Scan for the cell matching the given text and deliver its [x, y] coordinate at center. 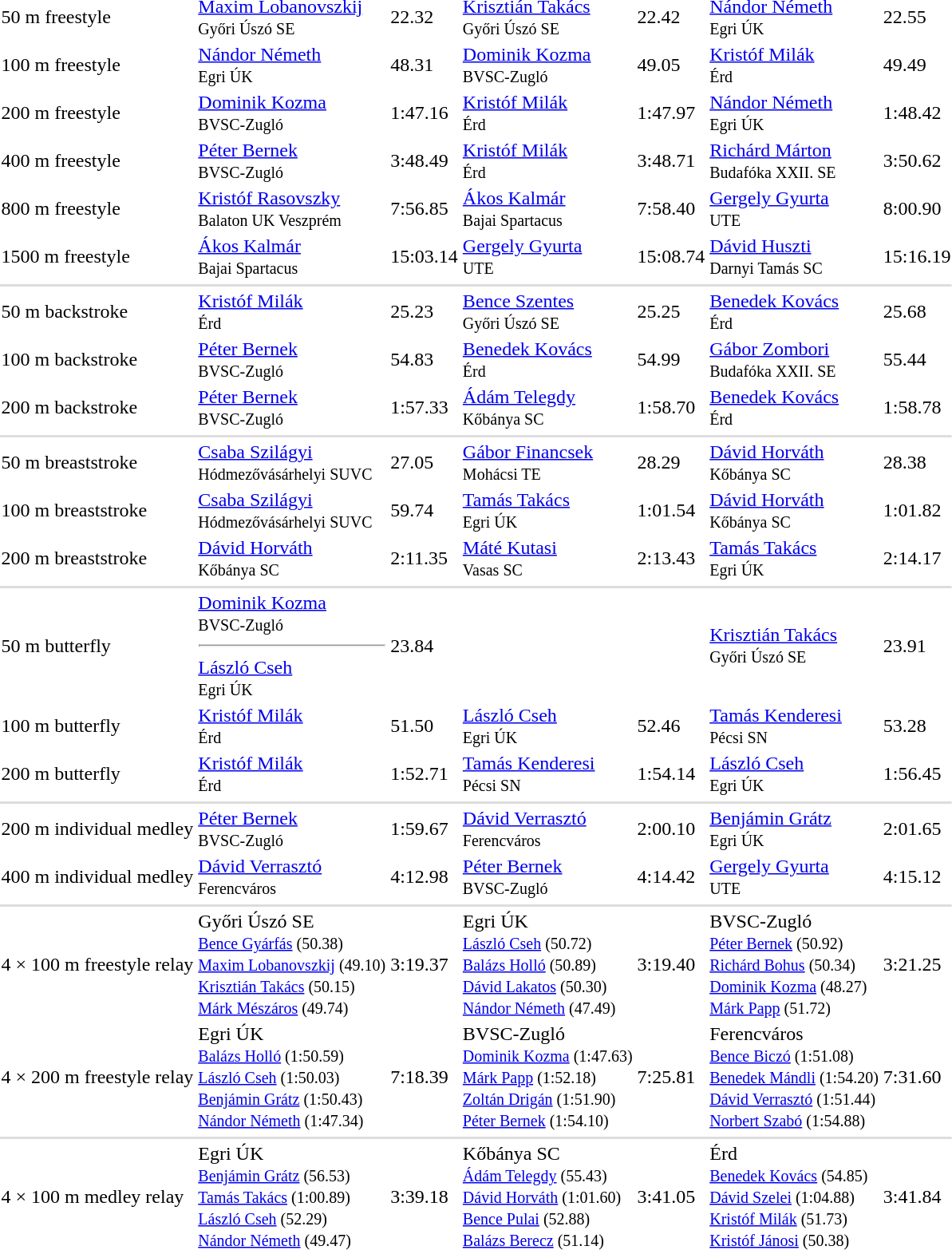
53.28 [917, 726]
Dávid Huszti Darnyi Tamás SC [795, 257]
25.23 [425, 311]
3:19.37 [425, 964]
7:25.81 [671, 1077]
7:31.60 [917, 1077]
25.68 [917, 311]
55.44 [917, 359]
49.49 [917, 65]
1:01.82 [917, 511]
BVSC-ZuglóDominik Kozma (1:47.63) Márk Papp (1:52.18) Zoltán Drigán (1:51.90) Péter Bernek (1:54.10) [547, 1077]
4 × 200 m freestyle relay [97, 1077]
59.74 [425, 511]
23.91 [917, 646]
3:19.40 [671, 964]
49.05 [671, 65]
200 m freestyle [97, 113]
Benjámin Grátz Egri ÚK [795, 829]
8:00.90 [917, 209]
1:01.54 [671, 511]
25.25 [671, 311]
2:14.17 [917, 559]
4:12.98 [425, 876]
1:52.71 [425, 774]
27.05 [425, 463]
200 m breaststroke [97, 559]
2:00.10 [671, 829]
1:48.42 [917, 113]
4 × 100 m freestyle relay [97, 964]
1:58.78 [917, 407]
100 m freestyle [97, 65]
Máté Kutasi Vasas SC [547, 559]
1:57.33 [425, 407]
200 m individual medley [97, 829]
BVSC-ZuglóPéter Bernek (50.92) Richárd Bohus (50.34) Dominik Kozma (48.27) Márk Papp (51.72) [795, 964]
100 m breaststroke [97, 511]
400 m freestyle [97, 161]
Krisztián Takács Győri Úszó SE [795, 646]
Egri ÚKLászló Cseh (50.72) Balázs Holló (50.89) Dávid Lakatos (50.30) Nándor Németh (47.49) [547, 964]
15:03.14 [425, 257]
400 m individual medley [97, 876]
1:47.97 [671, 113]
7:58.40 [671, 209]
1:58.70 [671, 407]
7:56.85 [425, 209]
800 m freestyle [97, 209]
Egri ÚKBalázs Holló (1:50.59) László Cseh (1:50.03) Benjámin Grátz (1:50.43) Nándor Németh (1:47.34) [292, 1077]
Richárd Márton Budafóka XXII. SE [795, 161]
100 m backstroke [97, 359]
1:54.14 [671, 774]
15:16.19 [917, 257]
200 m butterfly [97, 774]
7:18.39 [425, 1077]
50 m breaststroke [97, 463]
2:01.65 [917, 829]
Bence Szentes Győri Úszó SE [547, 311]
4:14.42 [671, 876]
3:48.71 [671, 161]
Ádám Telegdy Kőbánya SC [547, 407]
51.50 [425, 726]
48.31 [425, 65]
Gábor Financsek Mohácsi TE [547, 463]
52.46 [671, 726]
50 m butterfly [97, 646]
1:47.16 [425, 113]
28.38 [917, 463]
54.83 [425, 359]
Gábor Zombori Budafóka XXII. SE [795, 359]
54.99 [671, 359]
100 m butterfly [97, 726]
3:50.62 [917, 161]
200 m backstroke [97, 407]
4:15.12 [917, 876]
Kristóf Rasovszky Balaton UK Veszprém [292, 209]
50 m backstroke [97, 311]
2:11.35 [425, 559]
2:13.43 [671, 559]
23.84 [425, 646]
1500 m freestyle [97, 257]
3:21.25 [917, 964]
FerencvárosBence Biczó (1:51.08) Benedek Mándli (1:54.20) Dávid Verrasztó (1:51.44) Norbert Szabó (1:54.88) [795, 1077]
3:48.49 [425, 161]
15:08.74 [671, 257]
1:56.45 [917, 774]
28.29 [671, 463]
1:59.67 [425, 829]
Dominik Kozma BVSC-ZuglóLászló Cseh Egri ÚK [292, 646]
Győri Úszó SEBence Gyárfás (50.38) Maxim Lobanovszkij (49.10) Krisztián Takács (50.15) Márk Mészáros (49.74) [292, 964]
